Output the (X, Y) coordinate of the center of the cell containing the given text.  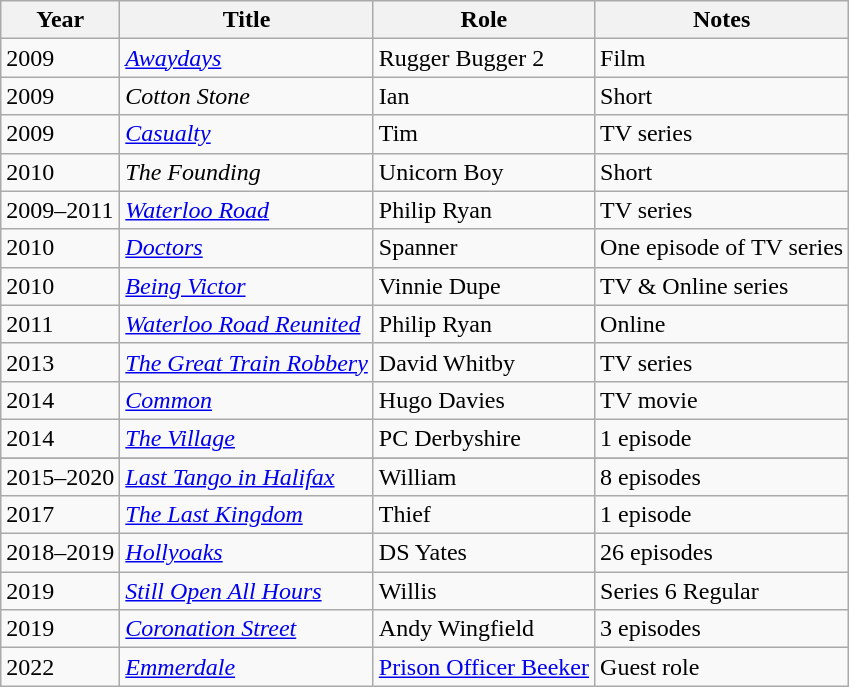
2011 (60, 324)
Andy Wingfield (484, 629)
Year (60, 20)
Still Open All Hours (247, 591)
William (484, 477)
Online (722, 324)
Coronation Street (247, 629)
One episode of TV series (722, 248)
3 episodes (722, 629)
The Village (247, 438)
Guest role (722, 667)
2013 (60, 362)
Casualty (247, 134)
PC Derbyshire (484, 438)
The Great Train Robbery (247, 362)
The Founding (247, 172)
Notes (722, 20)
Hugo Davies (484, 400)
DS Yates (484, 553)
Series 6 Regular (722, 591)
Awaydays (247, 58)
2018–2019 (60, 553)
Waterloo Road (247, 210)
2017 (60, 515)
Thief (484, 515)
Common (247, 400)
Film (722, 58)
Spanner (484, 248)
Waterloo Road Reunited (247, 324)
Prison Officer Beeker (484, 667)
Emmerdale (247, 667)
Cotton Stone (247, 96)
2015–2020 (60, 477)
Role (484, 20)
Rugger Bugger 2 (484, 58)
Willis (484, 591)
Title (247, 20)
Doctors (247, 248)
TV & Online series (722, 286)
Last Tango in Halifax (247, 477)
2022 (60, 667)
Tim (484, 134)
Ian (484, 96)
Hollyoaks (247, 553)
Vinnie Dupe (484, 286)
Being Victor (247, 286)
The Last Kingdom (247, 515)
Unicorn Boy (484, 172)
2009–2011 (60, 210)
8 episodes (722, 477)
David Whitby (484, 362)
26 episodes (722, 553)
TV movie (722, 400)
